Identify which cell holds the provided text, then report its (X, Y) central coordinate. 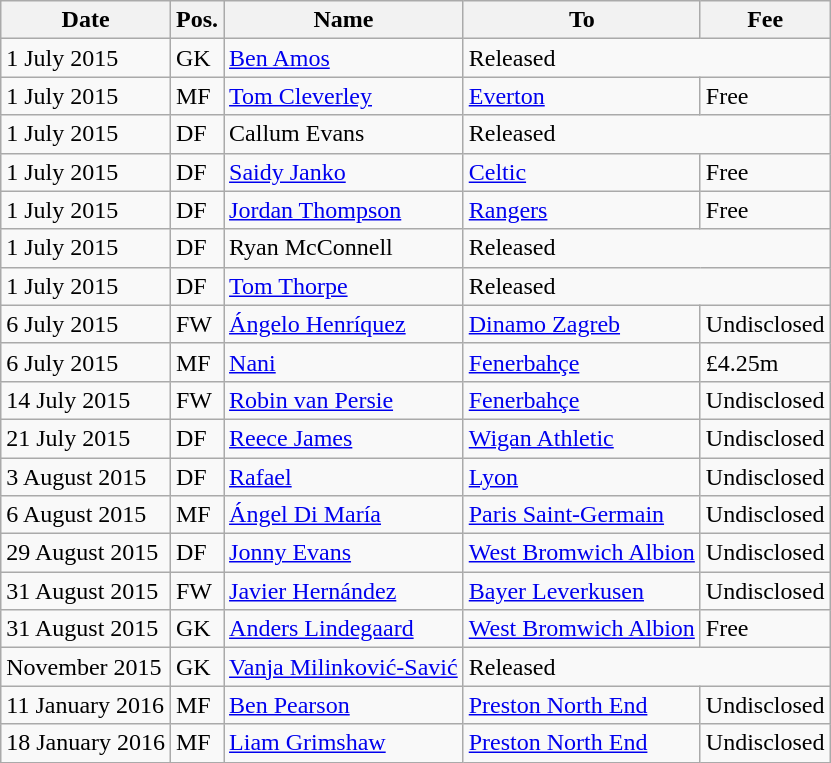
Javier Hernández (344, 591)
November 2015 (86, 667)
Pos. (196, 20)
Tom Thorpe (344, 286)
Ángelo Henríquez (344, 324)
Saidy Janko (344, 172)
Tom Cleverley (344, 96)
Ángel Di María (344, 515)
To (582, 20)
14 July 2015 (86, 400)
Paris Saint-Germain (582, 515)
Ben Pearson (344, 705)
29 August 2015 (86, 553)
Rafael (344, 477)
Vanja Milinković-Savić (344, 667)
Celtic (582, 172)
Rangers (582, 210)
Reece James (344, 438)
18 January 2016 (86, 743)
Anders Lindegaard (344, 629)
Ryan McConnell (344, 248)
£4.25m (765, 362)
Jonny Evans (344, 553)
Lyon (582, 477)
21 July 2015 (86, 438)
Ben Amos (344, 58)
Name (344, 20)
Everton (582, 96)
Fee (765, 20)
Dinamo Zagreb (582, 324)
Nani (344, 362)
3 August 2015 (86, 477)
Callum Evans (344, 134)
Wigan Athletic (582, 438)
Bayer Leverkusen (582, 591)
11 January 2016 (86, 705)
Date (86, 20)
Liam Grimshaw (344, 743)
Jordan Thompson (344, 210)
6 August 2015 (86, 515)
Robin van Persie (344, 400)
